Search for the cell housing the specified text and yield its (X, Y) center coordinate. 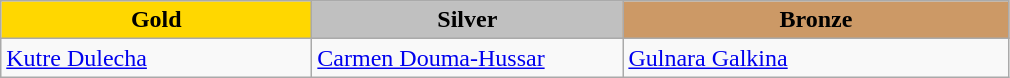
Silver (468, 20)
Carmen Douma-Hussar (468, 58)
Gold (156, 20)
Bronze (816, 20)
Gulnara Galkina (816, 58)
Kutre Dulecha (156, 58)
